Provide the (X, Y) coordinate of the cell's center where the given text is located.  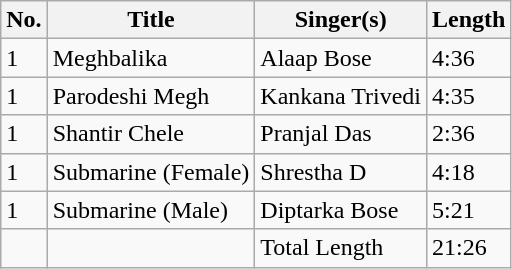
Submarine (Male) (151, 210)
No. (24, 20)
Shantir Chele (151, 134)
Alaap Bose (341, 58)
Meghbalika (151, 58)
Shrestha D (341, 172)
Kankana Trivedi (341, 96)
Total Length (341, 248)
Singer(s) (341, 20)
Diptarka Bose (341, 210)
4:36 (469, 58)
Parodeshi Megh (151, 96)
2:36 (469, 134)
5:21 (469, 210)
4:35 (469, 96)
Pranjal Das (341, 134)
4:18 (469, 172)
Length (469, 20)
21:26 (469, 248)
Title (151, 20)
Submarine (Female) (151, 172)
